Extract the [X, Y] coordinate from the center of the cell holding the provided text.  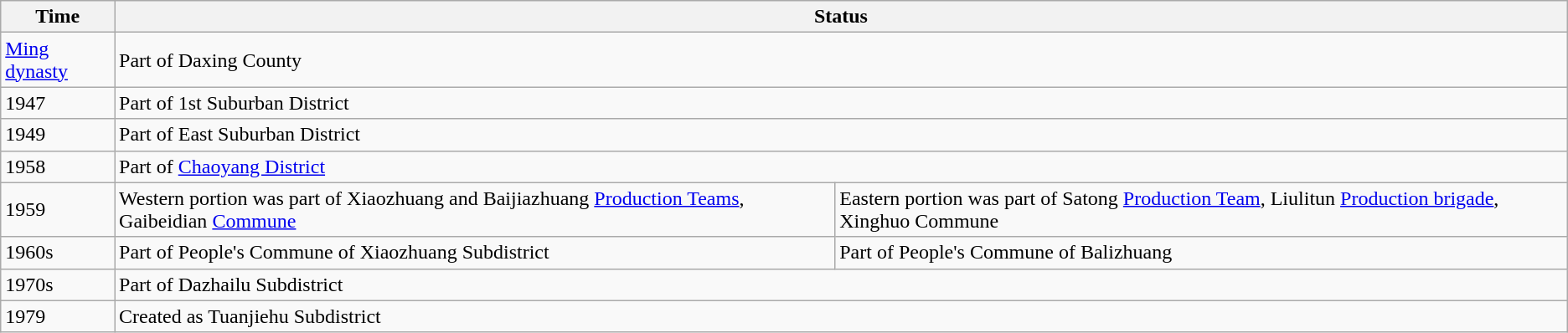
Created as Tuanjiehu Subdistrict [841, 316]
Part of Chaoyang District [841, 166]
1970s [58, 284]
Part of East Suburban District [841, 135]
1949 [58, 135]
1947 [58, 103]
1979 [58, 316]
Western portion was part of Xiaozhuang and Baijiazhuang Production Teams, Gaibeidian Commune [475, 209]
Eastern portion was part of Satong Production Team, Liulitun Production brigade, Xinghuo Commune [1201, 209]
Part of People's Commune of Xiaozhuang Subdistrict [475, 253]
Part of Daxing County [841, 60]
Ming dynasty [58, 60]
1960s [58, 253]
Part of People's Commune of Balizhuang [1201, 253]
Time [58, 17]
Status [841, 17]
1959 [58, 209]
Part of 1st Suburban District [841, 103]
Part of Dazhailu Subdistrict [841, 284]
1958 [58, 166]
